For the text-containing cell, return its midpoint in (X, Y) coordinate format. 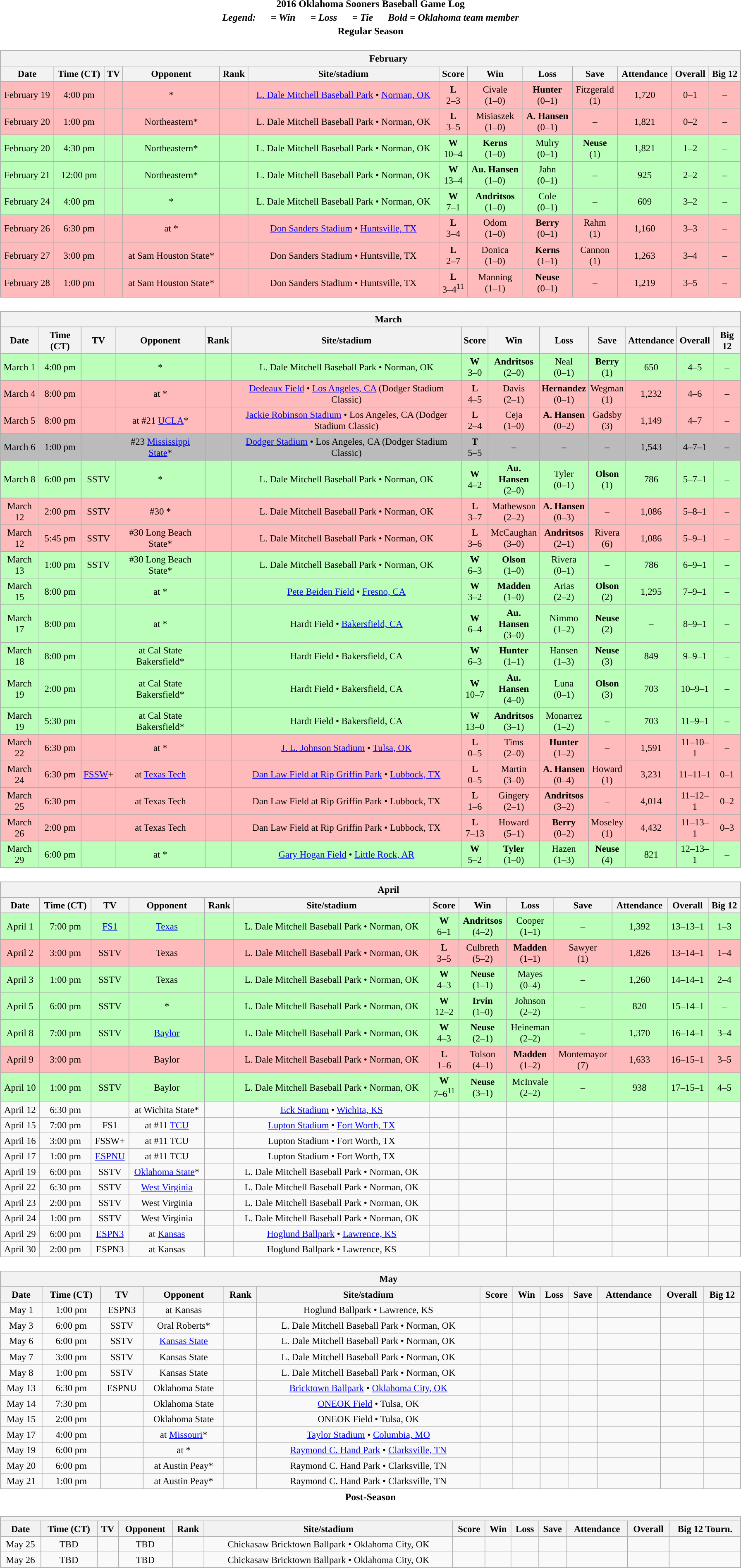
W7–611 (444, 1087)
Mayes(0–4) (530, 979)
L3–4 (453, 228)
Neuse(4) (607, 855)
Tyler(0–1) (564, 479)
March 4 (20, 393)
Culbreth(5–2) (483, 953)
Irvin(1–0) (483, 1007)
Sawyer(1) (583, 953)
4–7–1 (695, 447)
1,543 (651, 447)
650 (651, 367)
May 20 (22, 1466)
Dedeaux Field • Los Angeles, CA (Dodger Stadium Classic) (347, 393)
#30 * (160, 512)
Martin(3–0) (514, 774)
April 15 (20, 1125)
March 26 (20, 827)
16–15–1 (687, 1060)
Moseley(1) (607, 827)
3,231 (651, 774)
5–9–1 (695, 538)
May 14 (22, 1404)
Au. Hansen(2–0) (514, 479)
7:30 pm (71, 1404)
Wegman(1) (607, 393)
May 15 (22, 1419)
Ceja(1–0) (514, 421)
Rivera(6) (607, 538)
March 24 (20, 774)
11–9–1 (695, 721)
April (370, 890)
Neuse(2) (607, 624)
1,295 (651, 592)
Oklahoma State* (167, 1172)
12–13–1 (695, 855)
1–3 (724, 927)
Big 12 Tourn. (705, 1529)
Andritsos(4–2) (483, 927)
May 17 (22, 1435)
4,014 (651, 801)
1,720 (645, 95)
Taylor Stadium • Columbia, MO (368, 1435)
March 1 (20, 367)
Gingery(2–1) (514, 801)
Donica(1–0) (495, 255)
Tyler(1–0) (514, 855)
Cole(0–1) (547, 202)
March 18 (20, 656)
Misiaszek(1–0) (495, 122)
February 24 (27, 202)
Cannon(1) (595, 255)
February (370, 58)
821 (651, 855)
A. Hansen(0–4) (564, 774)
Neuse(3) (607, 656)
Luna(0–1) (564, 689)
W7–1 (453, 202)
Heineman(2–2) (530, 1033)
1,370 (640, 1033)
Tolson(4–1) (483, 1060)
A. Hansen(0–1) (547, 122)
W3–2 (475, 592)
L3–411 (453, 283)
11–12–1 (695, 801)
J. L. Johnson Stadium • Tulsa, OK (347, 747)
14–14–1 (687, 979)
L2–3 (453, 95)
609 (645, 202)
3–3 (690, 228)
Berry(0–2) (564, 827)
17–15–1 (687, 1087)
April 12 (20, 1110)
April 17 (20, 1156)
Neal(0–1) (564, 367)
1,232 (651, 393)
Hansen(1–3) (564, 656)
Cooper(1–1) (530, 927)
4–7 (695, 421)
1,260 (640, 979)
February 21 (27, 175)
W4–2 (475, 479)
Mulry(0–1) (547, 149)
W10–4 (453, 149)
Jackie Robinson Stadium • Los Angeles, CA (Dodger Stadium Classic) (347, 421)
8–9–1 (695, 624)
Hunter(1–1) (514, 656)
March 29 (20, 855)
Howard(5–1) (514, 827)
Andritsos(1–0) (495, 202)
Arias(2–2) (564, 592)
5:30 pm (60, 721)
Olson(1–0) (514, 565)
at Wichita State* (167, 1110)
April 23 (20, 1203)
W13–4 (453, 175)
1,392 (640, 927)
May 26 (21, 1560)
Dodger Stadium • Los Angeles, CA (Dodger Stadium Classic) (347, 447)
Andritsos(2–1) (564, 538)
Gary Hogan Field • Little Rock, AR (347, 855)
April 8 (20, 1033)
Olson(3) (607, 689)
4–6 (695, 393)
Gadsby(3) (607, 421)
Jahn(0–1) (547, 175)
A. Hansen(0–2) (564, 421)
May 7 (22, 1357)
1,633 (640, 1060)
11–13–1 (695, 827)
April 2 (20, 953)
Au. Hansen(1–0) (495, 175)
W5–2 (475, 855)
11–11–1 (695, 774)
Civale(1–0) (495, 95)
April 30 (20, 1249)
Kerns(1–1) (547, 255)
3–2 (690, 202)
W6–4 (475, 624)
1,219 (645, 283)
March 17 (20, 624)
May 6 (22, 1341)
Rivera(0–1) (564, 565)
April 10 (20, 1087)
849 (651, 656)
Odom(1–0) (495, 228)
Neuse(1–1) (483, 979)
820 (640, 1007)
#23 Mississippi State* (160, 447)
11–10–1 (695, 747)
Hazen(1–3) (564, 855)
March 25 (20, 801)
Au. Hansen(3–0) (514, 624)
March 8 (20, 479)
Hunter(0–1) (547, 95)
Neuse(0–1) (547, 283)
Olson(1) (607, 479)
Nimmo(1–2) (564, 624)
5–7–1 (695, 479)
Madden(1–0) (514, 592)
L3–7 (475, 512)
April 19 (20, 1172)
A. Hansen(0–3) (564, 512)
February 19 (27, 95)
L4–5 (475, 393)
at #21 UCLA* (160, 421)
May (370, 1279)
1,826 (640, 953)
Fitzgerald(1) (595, 95)
1,591 (651, 747)
W6–1 (444, 927)
February 26 (27, 228)
2–4 (724, 979)
at Missouri* (184, 1435)
April 5 (20, 1007)
Howard(1) (607, 774)
1,263 (645, 255)
Mathewson(2–2) (514, 512)
L3–6 (475, 538)
April 9 (20, 1060)
March 22 (20, 747)
L2–4 (475, 421)
Davis(2–1) (514, 393)
5–8–1 (695, 512)
1,149 (651, 421)
March 5 (20, 421)
May 3 (22, 1326)
May 19 (22, 1450)
April 24 (20, 1218)
Hunter(1–2) (564, 747)
May 25 (21, 1544)
4,432 (651, 827)
9–9–1 (695, 656)
McCaughan(3–0) (514, 538)
W12–2 (444, 1007)
1–2 (690, 149)
February 27 (27, 255)
Rahm(1) (595, 228)
Andritsos(3–2) (564, 801)
5:45 pm (60, 538)
Bricktown Ballpark • Oklahoma City, OK (368, 1388)
May 8 (22, 1373)
13–14–1 (687, 953)
Andritsos(3–1) (514, 721)
March 15 (20, 592)
T5–5 (475, 447)
10–9–1 (695, 689)
L2–7 (453, 255)
Monarrez(1–2) (564, 721)
Berry(0–1) (547, 228)
16–14–1 (687, 1033)
Oral Roberts* (184, 1326)
Johnson(2–2) (530, 1007)
L7–13 (475, 827)
0–3 (727, 827)
Pete Beiden Field • Fresno, CA (347, 592)
April 3 (20, 979)
Olson(2) (607, 592)
W13–0 (475, 721)
March 13 (20, 565)
McInvale(2–2) (530, 1087)
April 16 (20, 1141)
Montemayor(7) (583, 1060)
Tims(2–0) (514, 747)
Neuse(3–1) (483, 1087)
May 1 (22, 1310)
Madden(1–2) (530, 1060)
925 (645, 175)
February 28 (27, 283)
May 13 (22, 1388)
March (370, 319)
Berry(1) (607, 367)
Au. Hansen(4–0) (514, 689)
1–4 (724, 953)
Andritsos(2–0) (514, 367)
15–14–1 (687, 1007)
938 (640, 1087)
Eck Stadium • Wichita, KS (332, 1110)
Neuse(2–1) (483, 1033)
April 22 (20, 1187)
7–9–1 (695, 592)
April 29 (20, 1234)
2–2 (690, 175)
Neuse(1) (595, 149)
March 6 (20, 447)
13–13–1 (687, 927)
Madden(1–1) (530, 953)
W3–0 (475, 367)
Kerns(1–0) (495, 149)
W10–7 (475, 689)
Manning(1–1) (495, 283)
May 21 (22, 1481)
6–9–1 (695, 565)
4:30 pm (79, 149)
April 1 (20, 927)
Hernandez(0–1) (564, 393)
1,160 (645, 228)
12:00 pm (79, 175)
